Output the [X, Y] coordinate of the center of the cell containing the given text.  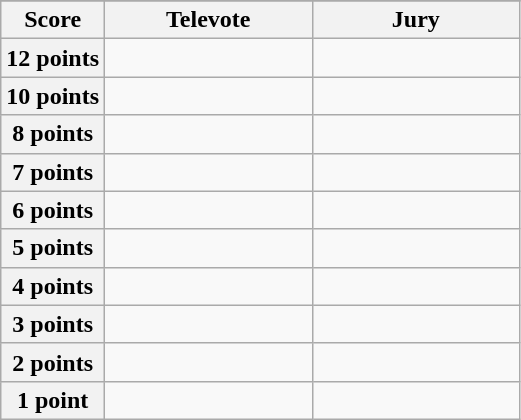
1 point [53, 400]
Score [53, 20]
2 points [53, 362]
10 points [53, 96]
4 points [53, 286]
7 points [53, 172]
Televote [209, 20]
8 points [53, 134]
5 points [53, 248]
Jury [416, 20]
3 points [53, 324]
12 points [53, 58]
6 points [53, 210]
